Extract the [X, Y] coordinate from the center of the cell holding the provided text.  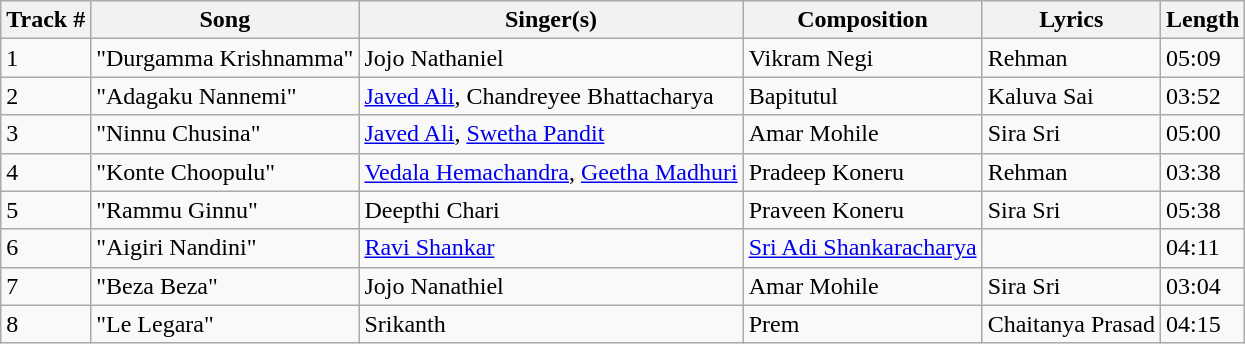
Praveen Koneru [862, 210]
03:38 [1202, 172]
"Ninnu Chusina" [225, 134]
Chaitanya Prasad [1071, 324]
8 [46, 324]
Length [1202, 20]
1 [46, 58]
Jojo Nanathiel [551, 286]
5 [46, 210]
2 [46, 96]
05:09 [1202, 58]
03:04 [1202, 286]
Lyrics [1071, 20]
Track # [46, 20]
Kaluva Sai [1071, 96]
7 [46, 286]
Deepthi Chari [551, 210]
"Rammu Ginnu" [225, 210]
Vedala Hemachandra, Geetha Madhuri [551, 172]
6 [46, 248]
04:11 [1202, 248]
Bapitutul [862, 96]
05:38 [1202, 210]
Sri Adi Shankaracharya [862, 248]
Vikram Negi [862, 58]
05:00 [1202, 134]
3 [46, 134]
Composition [862, 20]
Singer(s) [551, 20]
Prem [862, 324]
"Konte Choopulu" [225, 172]
"Durgamma Krishnamma" [225, 58]
Jojo Nathaniel [551, 58]
Srikanth [551, 324]
Song [225, 20]
"Beza Beza" [225, 286]
4 [46, 172]
03:52 [1202, 96]
"Aigiri Nandini" [225, 248]
"Le Legara" [225, 324]
Javed Ali, Chandreyee Bhattacharya [551, 96]
04:15 [1202, 324]
Javed Ali, Swetha Pandit [551, 134]
Ravi Shankar [551, 248]
"Adagaku Nannemi" [225, 96]
Pradeep Koneru [862, 172]
